Return (X, Y) of the center of cell containing provided text 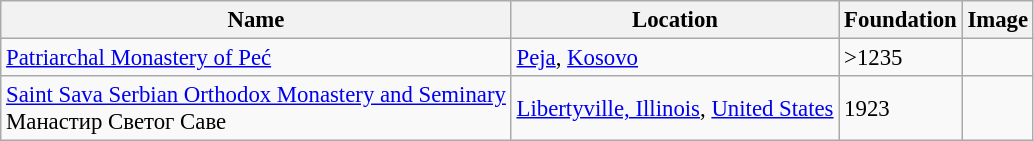
Name (256, 20)
Image (998, 20)
Peja, Kosovo (675, 58)
Location (675, 20)
Foundation (900, 20)
1923 (900, 108)
>1235 (900, 58)
Saint Sava Serbian Orthodox Monastery and SeminaryМанастир Светог Саве (256, 108)
Patriarchal Monastery of Peć (256, 58)
Libertyville, Illinois, United States (675, 108)
